Provide the [X, Y] coordinate of the cell's center where the given text is located.  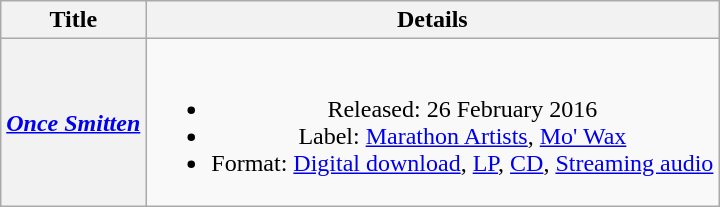
Released: 26 February 2016Label: Marathon Artists, Mo' WaxFormat: Digital download, LP, CD, Streaming audio [432, 122]
Once Smitten [74, 122]
Title [74, 20]
Details [432, 20]
